Detect which cell encompasses the target text, then output its (x, y) center coordinate. 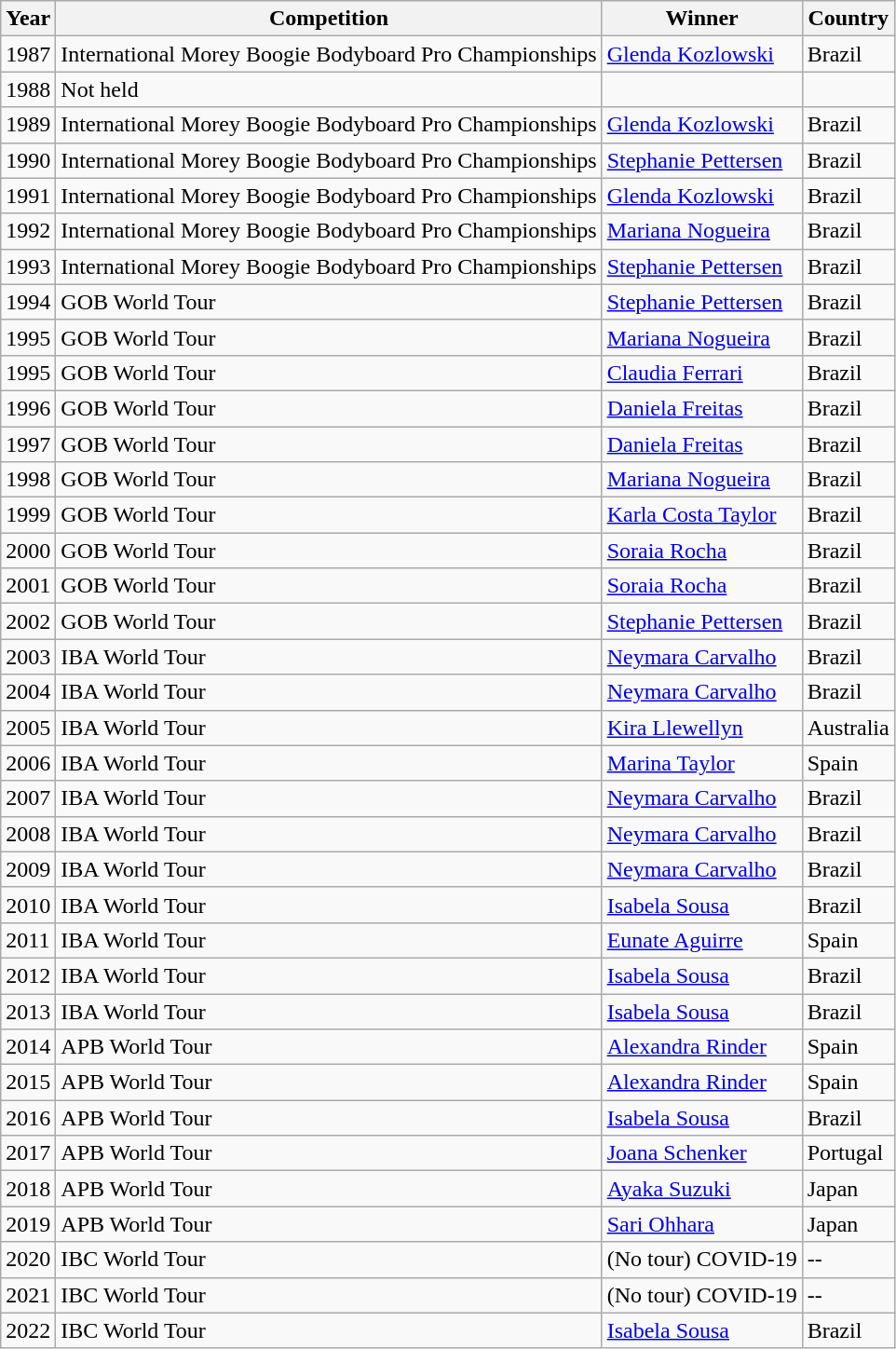
2000 (28, 551)
1994 (28, 302)
Ayaka Suzuki (702, 1189)
1998 (28, 480)
2005 (28, 728)
1993 (28, 266)
2013 (28, 1011)
1989 (28, 125)
2004 (28, 692)
2020 (28, 1260)
2010 (28, 905)
Competition (329, 19)
1987 (28, 54)
Eunate Aguirre (702, 940)
2017 (28, 1153)
Year (28, 19)
2015 (28, 1083)
2019 (28, 1224)
2009 (28, 869)
Kira Llewellyn (702, 728)
2002 (28, 621)
1996 (28, 408)
1990 (28, 160)
Not held (329, 89)
1999 (28, 515)
2001 (28, 586)
2018 (28, 1189)
Marina Taylor (702, 763)
1991 (28, 196)
Karla Costa Taylor (702, 515)
1992 (28, 231)
Claudia Ferrari (702, 373)
2021 (28, 1295)
2008 (28, 834)
2006 (28, 763)
2011 (28, 940)
Portugal (848, 1153)
Sari Ohhara (702, 1224)
Australia (848, 728)
2016 (28, 1118)
1988 (28, 89)
1997 (28, 444)
2022 (28, 1330)
2003 (28, 657)
2014 (28, 1047)
2007 (28, 798)
2012 (28, 975)
Winner (702, 19)
Joana Schenker (702, 1153)
Country (848, 19)
